For the text-containing cell, return its midpoint in (x, y) coordinate format. 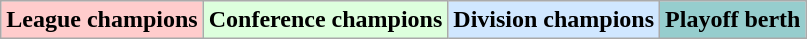
Conference champions (326, 20)
Playoff berth (733, 20)
League champions (102, 20)
Division champions (554, 20)
